Find where the given text appears and provide that cell's center as [X, Y] coordinate. 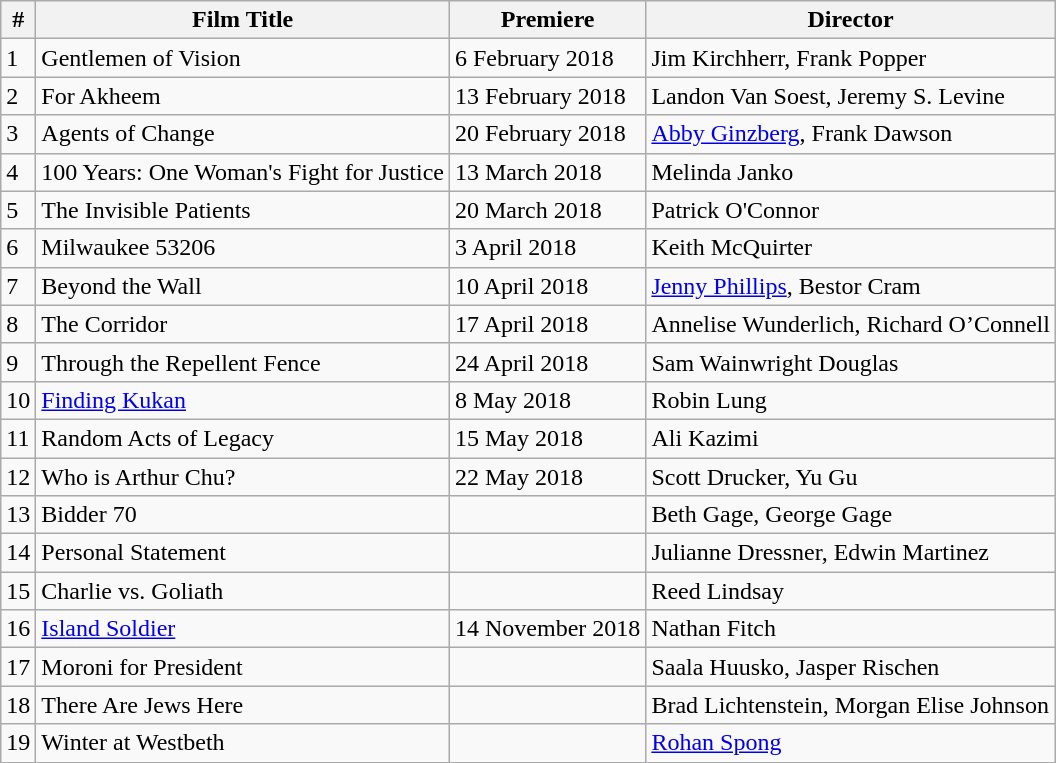
20 March 2018 [547, 210]
Beth Gage, George Gage [851, 515]
For Akheem [243, 96]
Keith McQuirter [851, 248]
Jim Kirchherr, Frank Popper [851, 58]
Julianne Dressner, Edwin Martinez [851, 553]
Premiere [547, 20]
Abby Ginzberg, Frank Dawson [851, 134]
17 [18, 667]
Rohan Spong [851, 743]
15 May 2018 [547, 438]
Moroni for President [243, 667]
Annelise Wunderlich, Richard O’Connell [851, 324]
Beyond the Wall [243, 286]
8 [18, 324]
Jenny Phillips, Bestor Cram [851, 286]
Random Acts of Legacy [243, 438]
10 April 2018 [547, 286]
4 [18, 172]
5 [18, 210]
Charlie vs. Goliath [243, 591]
17 April 2018 [547, 324]
2 [18, 96]
19 [18, 743]
12 [18, 477]
18 [18, 705]
13 [18, 515]
22 May 2018 [547, 477]
Nathan Fitch [851, 629]
The Invisible Patients [243, 210]
3 [18, 134]
13 March 2018 [547, 172]
There Are Jews Here [243, 705]
15 [18, 591]
10 [18, 400]
13 February 2018 [547, 96]
Finding Kukan [243, 400]
Milwaukee 53206 [243, 248]
Winter at Westbeth [243, 743]
3 April 2018 [547, 248]
6 February 2018 [547, 58]
Agents of Change [243, 134]
# [18, 20]
14 November 2018 [547, 629]
Film Title [243, 20]
24 April 2018 [547, 362]
Ali Kazimi [851, 438]
Robin Lung [851, 400]
Through the Repellent Fence [243, 362]
Brad Lichtenstein, Morgan Elise Johnson [851, 705]
Who is Arthur Chu? [243, 477]
100 Years: One Woman's Fight for Justice [243, 172]
The Corridor [243, 324]
Personal Statement [243, 553]
Patrick O'Connor [851, 210]
7 [18, 286]
14 [18, 553]
1 [18, 58]
Saala Huusko, Jasper Rischen [851, 667]
8 May 2018 [547, 400]
Bidder 70 [243, 515]
Sam Wainwright Douglas [851, 362]
Melinda Janko [851, 172]
6 [18, 248]
9 [18, 362]
Gentlemen of Vision [243, 58]
Director [851, 20]
11 [18, 438]
20 February 2018 [547, 134]
Landon Van Soest, Jeremy S. Levine [851, 96]
Island Soldier [243, 629]
16 [18, 629]
Scott Drucker, Yu Gu [851, 477]
Reed Lindsay [851, 591]
